Return [X, Y] of the center of cell containing provided text 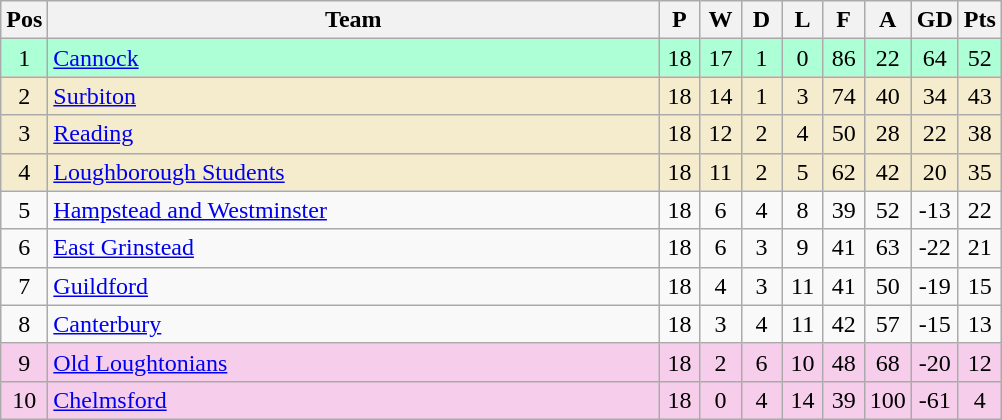
28 [888, 134]
P [680, 20]
-20 [934, 362]
A [888, 20]
62 [844, 172]
20 [934, 172]
Canterbury [354, 324]
-22 [934, 248]
East Grinstead [354, 248]
GD [934, 20]
L [802, 20]
35 [980, 172]
Chelmsford [354, 400]
17 [720, 58]
Guildford [354, 286]
Reading [354, 134]
86 [844, 58]
Team [354, 20]
68 [888, 362]
34 [934, 96]
Hampstead and Westminster [354, 210]
W [720, 20]
15 [980, 286]
D [762, 20]
-13 [934, 210]
63 [888, 248]
57 [888, 324]
43 [980, 96]
-61 [934, 400]
74 [844, 96]
48 [844, 362]
Surbiton [354, 96]
Cannock [354, 58]
Pts [980, 20]
Old Loughtonians [354, 362]
40 [888, 96]
Loughborough Students [354, 172]
38 [980, 134]
-15 [934, 324]
Pos [24, 20]
100 [888, 400]
-19 [934, 286]
21 [980, 248]
13 [980, 324]
F [844, 20]
64 [934, 58]
7 [24, 286]
